Identify which cell holds the provided text, then report its [X, Y] central coordinate. 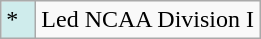
Led NCAA Division I [148, 20]
* [18, 20]
